Pinpoint the cell where the given text exists, returning its (x, y) midpoint coordinate. 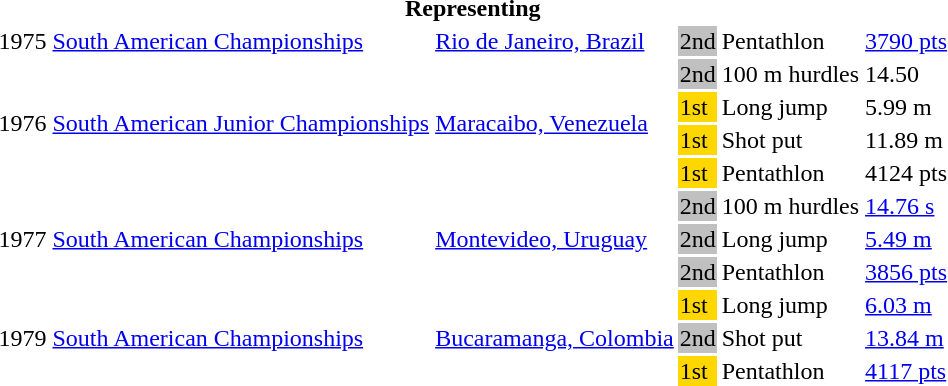
South American Junior Championships (241, 124)
Maracaibo, Venezuela (555, 124)
Montevideo, Uruguay (555, 239)
Bucaramanga, Colombia (555, 338)
Rio de Janeiro, Brazil (555, 41)
